Provide the [x, y] coordinate of the cell's center where the given text is located.  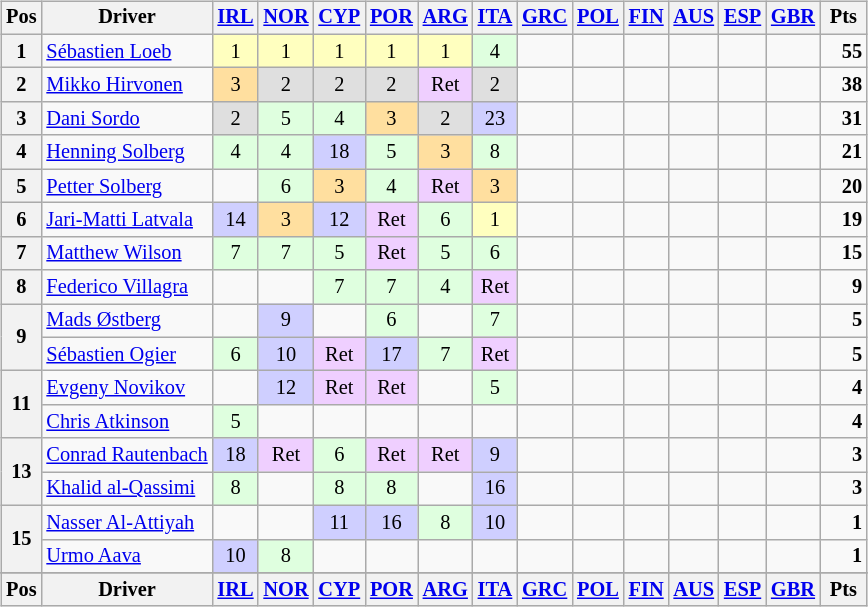
Khalid al-Qassimi [126, 489]
14 [236, 220]
Mads Østberg [126, 321]
38 [844, 85]
Sébastien Loeb [126, 51]
20 [844, 186]
Matthew Wilson [126, 253]
Nasser Al-Attiyah [126, 522]
Chris Atkinson [126, 422]
Henning Solberg [126, 152]
Evgeny Novikov [126, 388]
31 [844, 119]
13 [21, 472]
19 [844, 220]
23 [495, 119]
17 [392, 354]
Urmo Aava [126, 556]
Conrad Rautenbach [126, 455]
Sébastien Ogier [126, 354]
Dani Sordo [126, 119]
21 [844, 152]
Jari-Matti Latvala [126, 220]
Petter Solberg [126, 186]
Mikko Hirvonen [126, 85]
55 [844, 51]
Federico Villagra [126, 287]
